Pinpoint the cell where the given text exists, returning its (X, Y) midpoint coordinate. 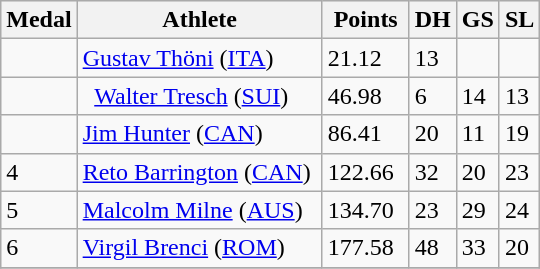
21.12 (366, 58)
Reto Barrington (CAN) (200, 172)
14 (478, 96)
33 (478, 248)
29 (478, 210)
Gustav Thöni (ITA) (200, 58)
48 (432, 248)
SL (519, 20)
Points (366, 20)
122.66 (366, 172)
11 (478, 134)
32 (432, 172)
86.41 (366, 134)
Walter Tresch (SUI) (200, 96)
177.58 (366, 248)
24 (519, 210)
Medal (39, 20)
Jim Hunter (CAN) (200, 134)
46.98 (366, 96)
GS (478, 20)
Athlete (200, 20)
5 (39, 210)
134.70 (366, 210)
Malcolm Milne (AUS) (200, 210)
Virgil Brenci (ROM) (200, 248)
4 (39, 172)
DH (432, 20)
19 (519, 134)
